Identify which cell holds the provided text, then report its [x, y] central coordinate. 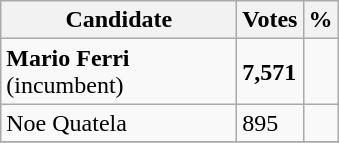
7,571 [270, 72]
Noe Quatela [119, 123]
895 [270, 123]
Candidate [119, 20]
% [320, 20]
Votes [270, 20]
Mario Ferri (incumbent) [119, 72]
